Capture the cell that displays the provided text and extract its (x, y) central coordinate. 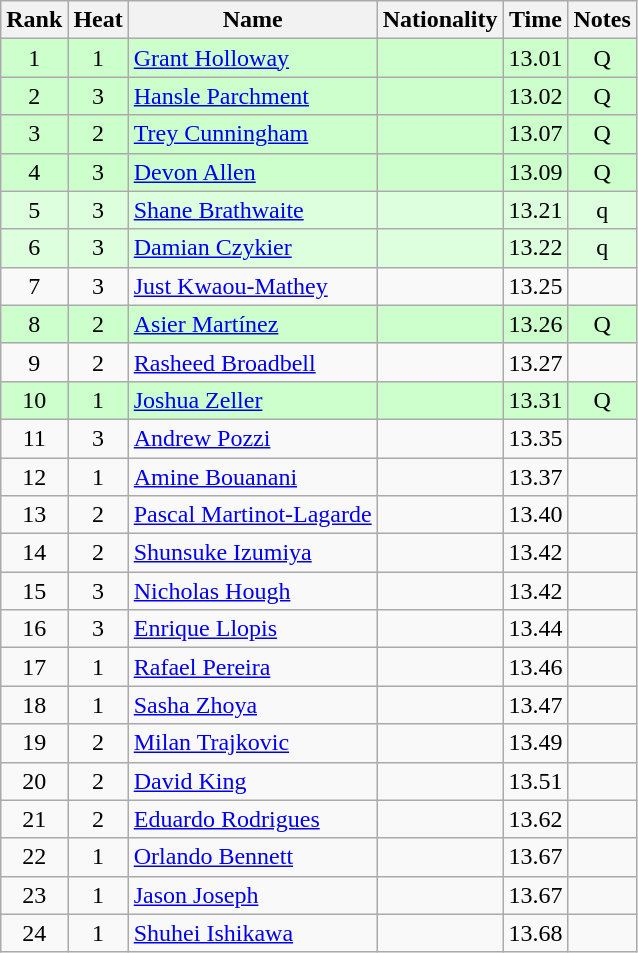
13.27 (536, 362)
22 (34, 857)
Time (536, 20)
13.62 (536, 819)
6 (34, 248)
13.09 (536, 172)
Nicholas Hough (252, 591)
13.22 (536, 248)
14 (34, 553)
20 (34, 781)
10 (34, 400)
Hansle Parchment (252, 96)
Sasha Zhoya (252, 705)
8 (34, 324)
Jason Joseph (252, 895)
Name (252, 20)
13.01 (536, 58)
19 (34, 743)
13.44 (536, 629)
Joshua Zeller (252, 400)
Shunsuke Izumiya (252, 553)
13.49 (536, 743)
13.21 (536, 210)
7 (34, 286)
Just Kwaou-Mathey (252, 286)
13.37 (536, 477)
Devon Allen (252, 172)
13.31 (536, 400)
Pascal Martinot-Lagarde (252, 515)
13.07 (536, 134)
18 (34, 705)
Milan Trajkovic (252, 743)
21 (34, 819)
23 (34, 895)
13.51 (536, 781)
17 (34, 667)
Shane Brathwaite (252, 210)
13.47 (536, 705)
David King (252, 781)
Damian Czykier (252, 248)
Trey Cunningham (252, 134)
Amine Bouanani (252, 477)
13.40 (536, 515)
Rasheed Broadbell (252, 362)
Shuhei Ishikawa (252, 933)
16 (34, 629)
Enrique Llopis (252, 629)
Orlando Bennett (252, 857)
Asier Martínez (252, 324)
Rafael Pereira (252, 667)
Grant Holloway (252, 58)
Andrew Pozzi (252, 438)
Rank (34, 20)
24 (34, 933)
13.35 (536, 438)
Heat (98, 20)
15 (34, 591)
5 (34, 210)
11 (34, 438)
12 (34, 477)
13.46 (536, 667)
13 (34, 515)
13.68 (536, 933)
13.26 (536, 324)
Nationality (440, 20)
4 (34, 172)
Notes (602, 20)
Eduardo Rodrigues (252, 819)
9 (34, 362)
13.25 (536, 286)
13.02 (536, 96)
